For the text-containing cell, return its midpoint in (x, y) coordinate format. 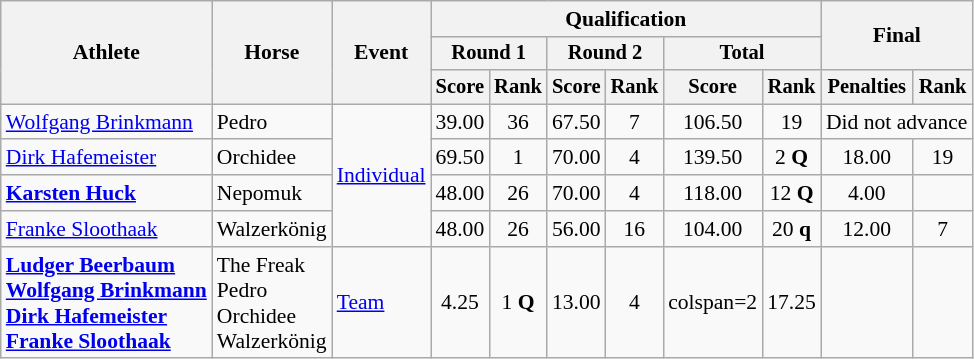
Franke Sloothaak (106, 229)
139.50 (712, 158)
4.25 (460, 303)
Nepomuk (272, 193)
Pedro (272, 122)
2 Q (792, 158)
Qualification (626, 19)
118.00 (712, 193)
1 (518, 158)
13.00 (576, 303)
The FreakPedroOrchideeWalzerkönig (272, 303)
4.00 (867, 193)
colspan=2 (712, 303)
39.00 (460, 122)
Dirk Hafemeister (106, 158)
18.00 (867, 158)
Team (382, 303)
Karsten Huck (106, 193)
56.00 (576, 229)
Ludger BeerbaumWolfgang BrinkmannDirk HafemeisterFranke Sloothaak (106, 303)
Round 1 (489, 54)
Individual (382, 175)
12 Q (792, 193)
Did not advance (897, 122)
Penalties (867, 87)
Horse (272, 52)
Athlete (106, 52)
Orchidee (272, 158)
Event (382, 52)
36 (518, 122)
Walzerkönig (272, 229)
104.00 (712, 229)
Final (897, 36)
17.25 (792, 303)
20 q (792, 229)
69.50 (460, 158)
1 Q (518, 303)
Round 2 (605, 54)
67.50 (576, 122)
Total (742, 54)
16 (635, 229)
106.50 (712, 122)
Wolfgang Brinkmann (106, 122)
12.00 (867, 229)
